For the text-containing cell, return its midpoint in (X, Y) coordinate format. 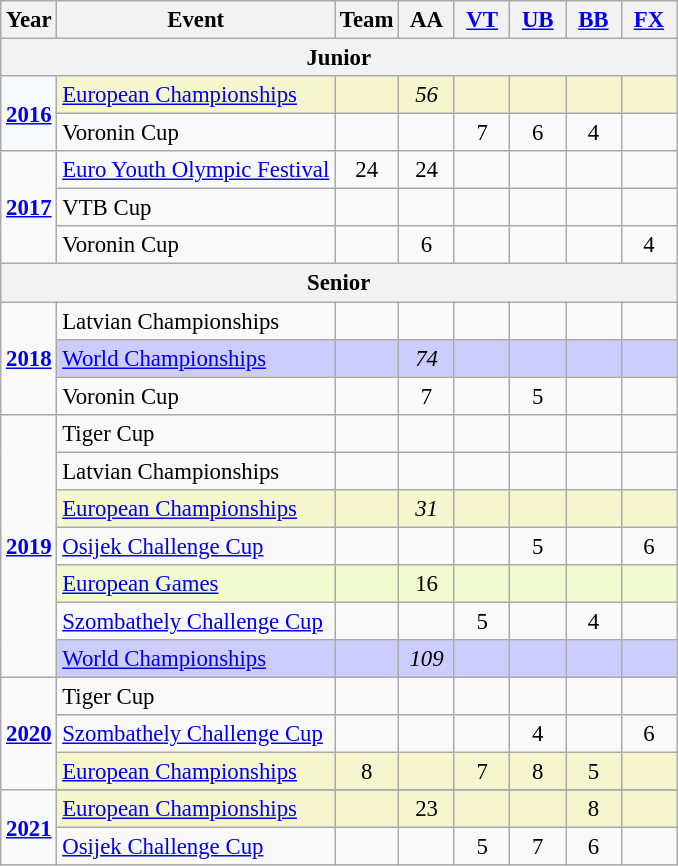
2016 (29, 114)
109 (427, 659)
2019 (29, 546)
Junior (339, 58)
Team (367, 20)
31 (427, 509)
AA (427, 20)
56 (427, 95)
VTB Cup (196, 208)
2018 (29, 358)
FX (649, 20)
Year (29, 20)
74 (427, 358)
23 (427, 809)
European Games (196, 584)
Euro Youth Olympic Festival (196, 170)
VT (482, 20)
Event (196, 20)
16 (427, 584)
2017 (29, 208)
2020 (29, 734)
UB (538, 20)
BB (594, 20)
2021 (29, 828)
Senior (339, 283)
